Search for the cell housing the specified text and yield its [x, y] center coordinate. 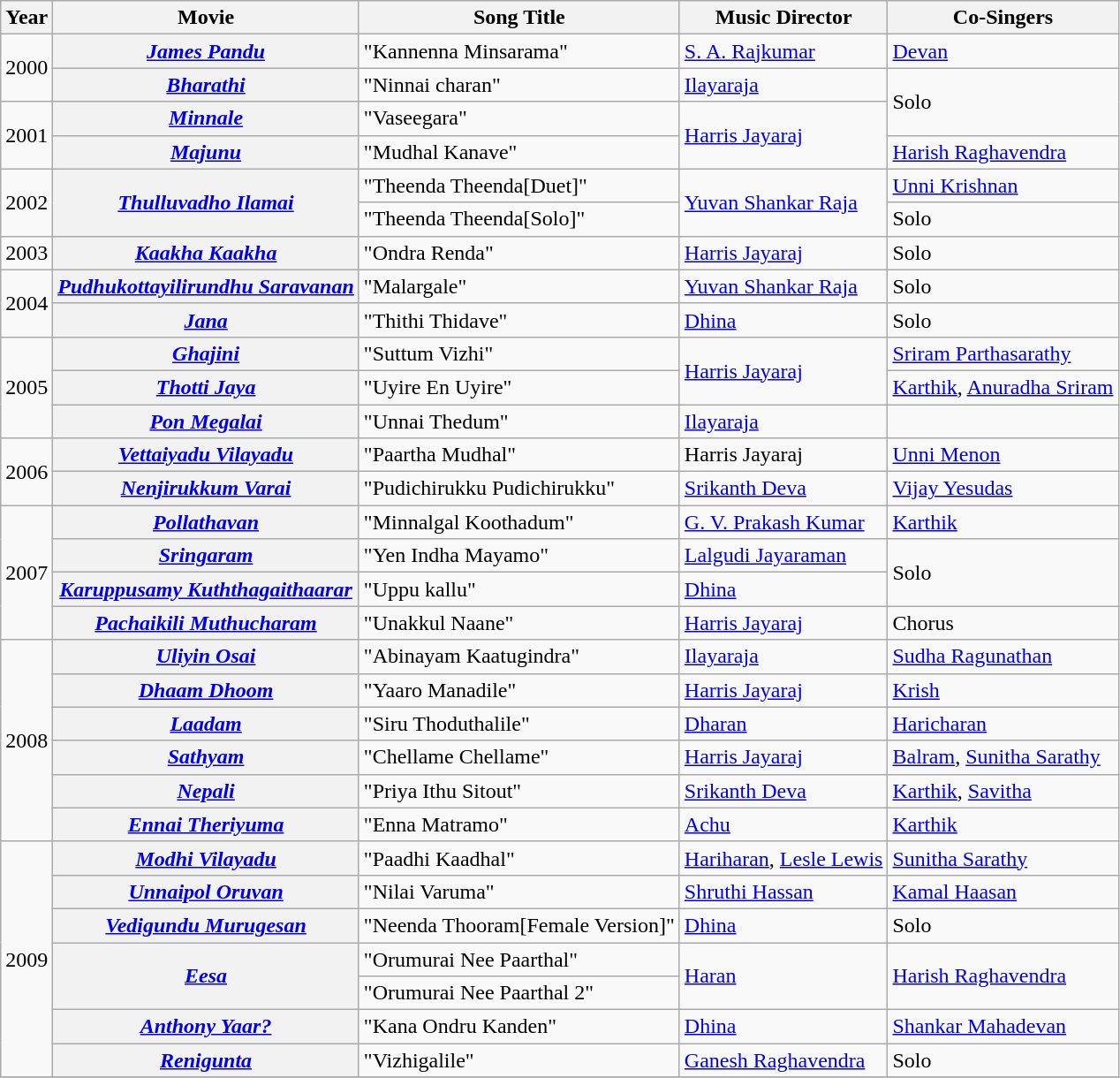
"Vaseegara" [519, 118]
"Ondra Renda" [519, 253]
"Orumurai Nee Paarthal" [519, 959]
Karthik, Anuradha Sriram [1003, 387]
Bharathi [207, 85]
Shankar Mahadevan [1003, 1027]
2004 [26, 303]
"Chellame Chellame" [519, 757]
Karuppusamy Kuththagaithaarar [207, 589]
2008 [26, 740]
Achu [783, 824]
Devan [1003, 51]
Kaakha Kaakha [207, 253]
"Malargale" [519, 286]
"Uppu kallu" [519, 589]
S. A. Rajkumar [783, 51]
"Yen Indha Mayamo" [519, 556]
Krish [1003, 690]
Sudha Ragunathan [1003, 657]
Majunu [207, 152]
Thulluvadho Ilamai [207, 202]
Pachaikili Muthucharam [207, 623]
"Yaaro Manadile" [519, 690]
Pudhukottayilirundhu Saravanan [207, 286]
Vijay Yesudas [1003, 489]
Music Director [783, 18]
Lalgudi Jayaraman [783, 556]
Vettaiyadu Vilayadu [207, 455]
Karthik, Savitha [1003, 791]
Nenjirukkum Varai [207, 489]
"Minnalgal Koothadum" [519, 522]
Sunitha Sarathy [1003, 858]
Vedigundu Murugesan [207, 925]
Hariharan, Lesle Lewis [783, 858]
"Kannenna Minsarama" [519, 51]
"Unakkul Naane" [519, 623]
"Pudichirukku Pudichirukku" [519, 489]
Dharan [783, 724]
Eesa [207, 976]
2006 [26, 472]
"Nilai Varuma" [519, 892]
Dhaam Dhoom [207, 690]
Movie [207, 18]
"Orumurai Nee Paarthal 2" [519, 993]
Laadam [207, 724]
2003 [26, 253]
Ganesh Raghavendra [783, 1060]
Sringaram [207, 556]
2005 [26, 387]
James Pandu [207, 51]
2002 [26, 202]
Haricharan [1003, 724]
Ennai Theriyuma [207, 824]
"Abinayam Kaatugindra" [519, 657]
"Mudhal Kanave" [519, 152]
Thotti Jaya [207, 387]
"Neenda Thooram[Female Version]" [519, 925]
Song Title [519, 18]
"Paartha Mudhal" [519, 455]
Unni Menon [1003, 455]
Anthony Yaar? [207, 1027]
Modhi Vilayadu [207, 858]
Haran [783, 976]
"Thithi Thidave" [519, 320]
Unnaipol Oruvan [207, 892]
"Kana Ondru Kanden" [519, 1027]
Year [26, 18]
Nepali [207, 791]
Uliyin Osai [207, 657]
Unni Krishnan [1003, 186]
"Enna Matramo" [519, 824]
"Theenda Theenda[Duet]" [519, 186]
Balram, Sunitha Sarathy [1003, 757]
Renigunta [207, 1060]
Jana [207, 320]
2000 [26, 68]
Kamal Haasan [1003, 892]
"Vizhigalile" [519, 1060]
2009 [26, 959]
"Siru Thoduthalile" [519, 724]
Pollathavan [207, 522]
Shruthi Hassan [783, 892]
2001 [26, 135]
"Theenda Theenda[Solo]" [519, 219]
2007 [26, 573]
"Unnai Thedum" [519, 421]
Minnale [207, 118]
Sathyam [207, 757]
Sriram Parthasarathy [1003, 353]
"Ninnai charan" [519, 85]
Chorus [1003, 623]
"Priya Ithu Sitout" [519, 791]
G. V. Prakash Kumar [783, 522]
"Uyire En Uyire" [519, 387]
"Paadhi Kaadhal" [519, 858]
Ghajini [207, 353]
Co-Singers [1003, 18]
Pon Megalai [207, 421]
"Suttum Vizhi" [519, 353]
